Detect which cell encompasses the target text, then output its (X, Y) center coordinate. 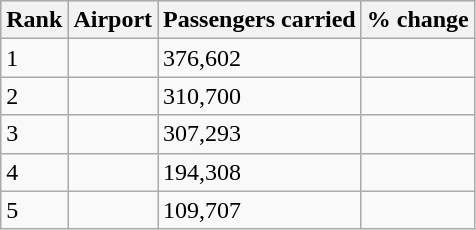
310,700 (260, 96)
4 (34, 172)
Passengers carried (260, 20)
Airport (113, 20)
5 (34, 210)
376,602 (260, 58)
307,293 (260, 134)
2 (34, 96)
109,707 (260, 210)
Rank (34, 20)
194,308 (260, 172)
% change (418, 20)
3 (34, 134)
1 (34, 58)
